Return the (x, y) coordinate for the center point of the cell that contains the specified text.  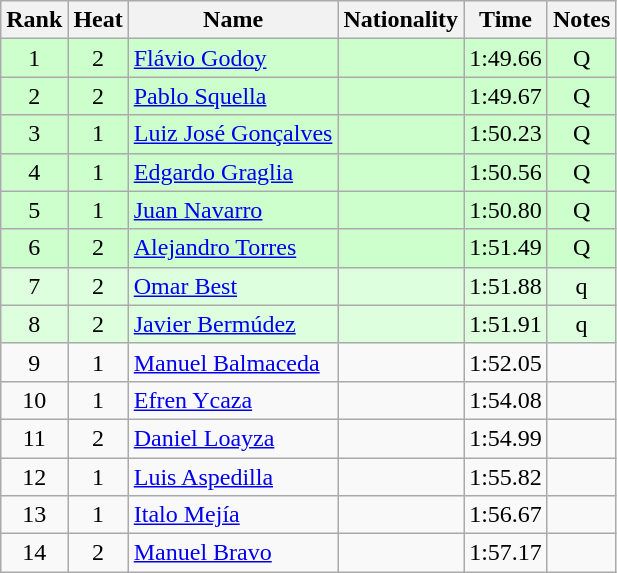
Notes (581, 20)
1:52.05 (506, 362)
Manuel Bravo (233, 553)
7 (34, 286)
1:50.56 (506, 172)
6 (34, 248)
1:54.99 (506, 438)
Manuel Balmaceda (233, 362)
5 (34, 210)
Luiz José Gonçalves (233, 134)
Javier Bermúdez (233, 324)
Omar Best (233, 286)
1:50.23 (506, 134)
1:54.08 (506, 400)
Name (233, 20)
1:56.67 (506, 515)
10 (34, 400)
8 (34, 324)
9 (34, 362)
1:51.88 (506, 286)
Nationality (401, 20)
Pablo Squella (233, 96)
1:51.49 (506, 248)
1:55.82 (506, 477)
Flávio Godoy (233, 58)
12 (34, 477)
3 (34, 134)
Alejandro Torres (233, 248)
1:57.17 (506, 553)
1:51.91 (506, 324)
Daniel Loayza (233, 438)
1:49.66 (506, 58)
Heat (98, 20)
Juan Navarro (233, 210)
Luis Aspedilla (233, 477)
1:49.67 (506, 96)
11 (34, 438)
1:50.80 (506, 210)
Edgardo Graglia (233, 172)
Time (506, 20)
13 (34, 515)
14 (34, 553)
Efren Ycaza (233, 400)
Rank (34, 20)
4 (34, 172)
Italo Mejía (233, 515)
